Locate the cell with the specified text and output its (x, y) center coordinate. 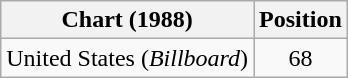
Position (301, 20)
United States (Billboard) (128, 58)
Chart (1988) (128, 20)
68 (301, 58)
